Identify which cell holds the provided text, then report its (X, Y) central coordinate. 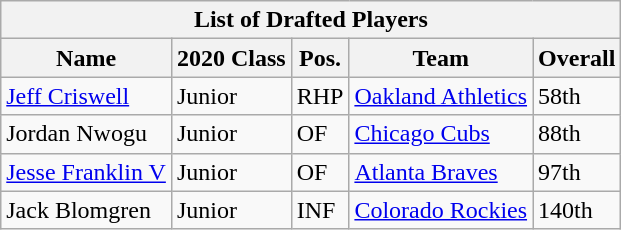
Pos. (320, 58)
RHP (320, 96)
Team (441, 58)
88th (577, 134)
Overall (577, 58)
Colorado Rockies (441, 210)
97th (577, 172)
58th (577, 96)
140th (577, 210)
INF (320, 210)
Atlanta Braves (441, 172)
List of Drafted Players (311, 20)
Name (86, 58)
Jordan Nwogu (86, 134)
Jesse Franklin V (86, 172)
Oakland Athletics (441, 96)
2020 Class (231, 58)
Chicago Cubs (441, 134)
Jack Blomgren (86, 210)
Jeff Criswell (86, 96)
